Scan for the cell matching the given text and deliver its (x, y) coordinate at center. 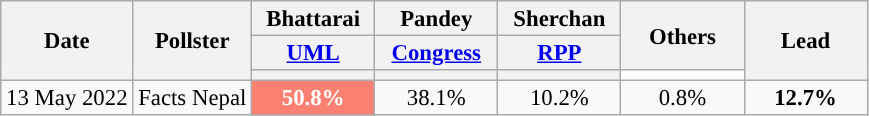
Facts Nepal (192, 98)
10.2% (560, 98)
Bhattarai (314, 18)
50.8% (314, 98)
0.8% (682, 98)
Pandey (436, 18)
UML (314, 54)
Date (67, 41)
Pollster (192, 41)
Congress (436, 54)
13 May 2022 (67, 98)
12.7% (806, 98)
Others (682, 36)
38.1% (436, 98)
Lead (806, 41)
RPP (560, 54)
Sherchan (560, 18)
